For the text-containing cell, return its midpoint in [x, y] coordinate format. 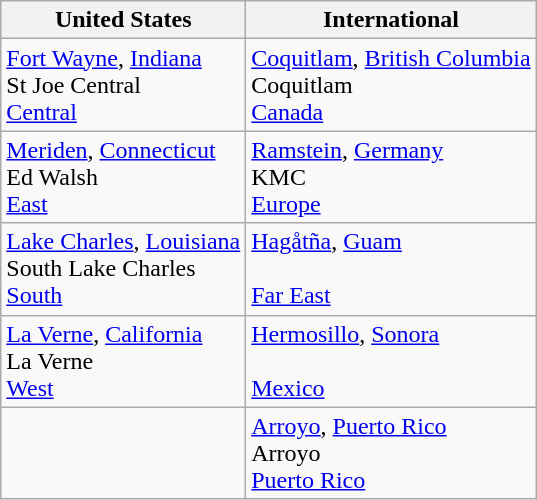
United States [124, 20]
La Verne, California La Verne West [124, 361]
Ramstein, Germany KMC Europe [391, 177]
Hagåtña, Guam Far East [391, 269]
Coquitlam, British Columbia Coquitlam Canada [391, 85]
International [391, 20]
Lake Charles, Louisiana South Lake Charles South [124, 269]
Fort Wayne, Indiana St Joe Central Central [124, 85]
Arroyo, Puerto Rico Arroyo Puerto Rico [391, 453]
Hermosillo, Sonora Mexico [391, 361]
Meriden, Connecticut Ed Walsh East [124, 177]
